Identify which cell holds the provided text, then report its (X, Y) central coordinate. 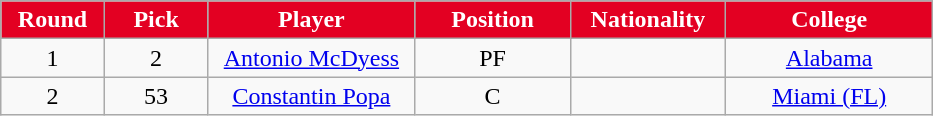
Position (492, 20)
Constantin Popa (312, 96)
53 (156, 96)
Nationality (648, 20)
1 (53, 58)
Alabama (830, 58)
C (492, 96)
Round (53, 20)
Antonio McDyess (312, 58)
Miami (FL) (830, 96)
PF (492, 58)
College (830, 20)
Pick (156, 20)
Player (312, 20)
